Output the (X, Y) coordinate of the center of the cell containing the given text.  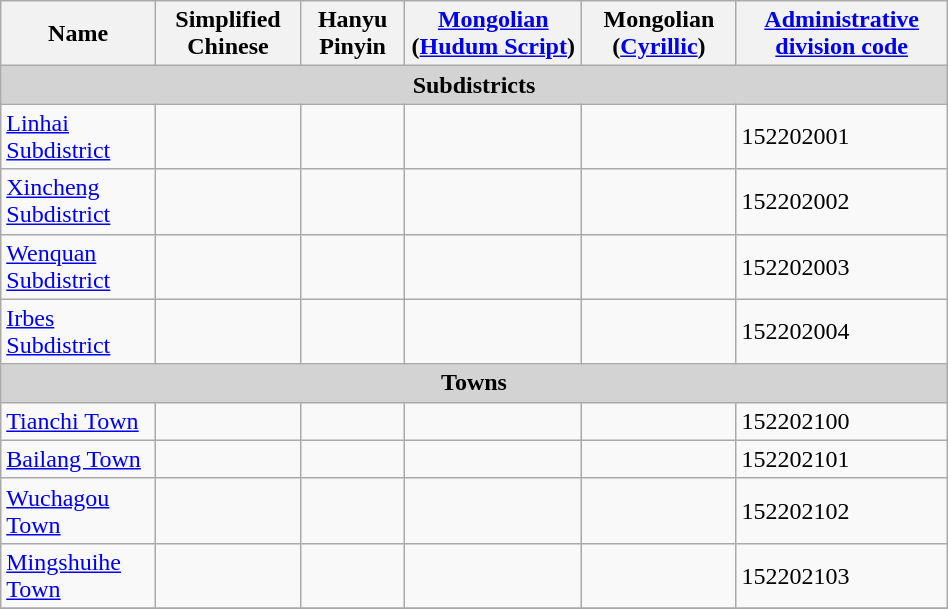
Mongolian (Hudum Script) (494, 34)
152202004 (842, 332)
Subdistricts (474, 85)
Linhai Subdistrict (78, 136)
Towns (474, 383)
Name (78, 34)
152202003 (842, 266)
Wenquan Subdistrict (78, 266)
152202100 (842, 421)
Mingshuihe Town (78, 576)
Mongolian (Cyrillic) (659, 34)
Administrative division code (842, 34)
Simplified Chinese (228, 34)
152202102 (842, 510)
152202101 (842, 459)
Irbes Subdistrict (78, 332)
Xincheng Subdistrict (78, 202)
152202103 (842, 576)
Tianchi Town (78, 421)
Hanyu Pinyin (352, 34)
Wuchagou Town (78, 510)
152202002 (842, 202)
Bailang Town (78, 459)
152202001 (842, 136)
